Return (x, y) of the center of cell containing provided text 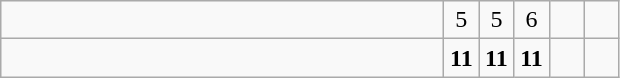
6 (532, 20)
